Determine the (X, Y) coordinate at the center of the cell enclosing the given text.  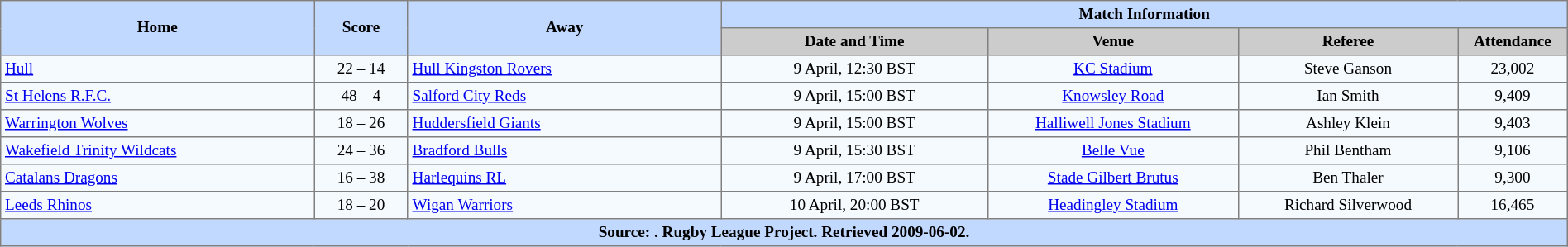
9 April, 15:30 BST (854, 150)
9,106 (1513, 150)
Leeds Rhinos (157, 205)
Venue (1113, 41)
Salford City Reds (564, 96)
18 – 20 (361, 205)
Referee (1348, 41)
Headingley Stadium (1113, 205)
22 – 14 (361, 69)
Harlequins RL (564, 178)
Huddersfield Giants (564, 124)
23,002 (1513, 69)
Hull Kingston Rovers (564, 69)
48 – 4 (361, 96)
9,403 (1513, 124)
Halliwell Jones Stadium (1113, 124)
Belle Vue (1113, 150)
Ian Smith (1348, 96)
Catalans Dragons (157, 178)
9 April, 12:30 BST (854, 69)
Source: . Rugby League Project. Retrieved 2009-06-02. (784, 233)
St Helens R.F.C. (157, 96)
Away (564, 28)
9 April, 17:00 BST (854, 178)
Date and Time (854, 41)
Match Information (1145, 15)
Ashley Klein (1348, 124)
Stade Gilbert Brutus (1113, 178)
9,300 (1513, 178)
Wigan Warriors (564, 205)
Richard Silverwood (1348, 205)
KC Stadium (1113, 69)
Ben Thaler (1348, 178)
10 April, 20:00 BST (854, 205)
18 – 26 (361, 124)
Warrington Wolves (157, 124)
16,465 (1513, 205)
Score (361, 28)
Phil Bentham (1348, 150)
Hull (157, 69)
Home (157, 28)
Attendance (1513, 41)
Steve Ganson (1348, 69)
Knowsley Road (1113, 96)
24 – 36 (361, 150)
Wakefield Trinity Wildcats (157, 150)
Bradford Bulls (564, 150)
9,409 (1513, 96)
16 – 38 (361, 178)
